For the text-containing cell, return its midpoint in [x, y] coordinate format. 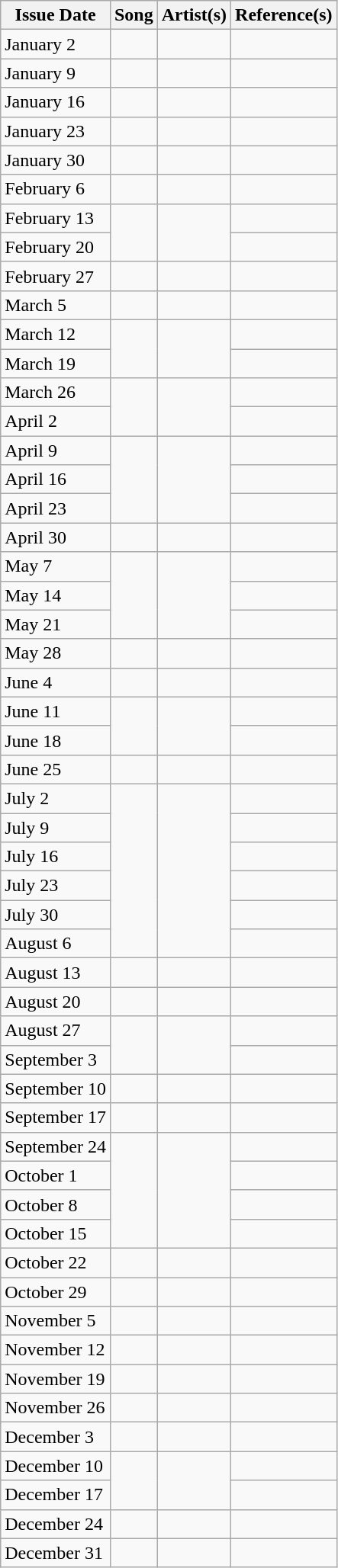
February 27 [56, 276]
April 16 [56, 479]
April 30 [56, 537]
Song [134, 15]
March 12 [56, 334]
May 28 [56, 653]
April 23 [56, 508]
March 26 [56, 393]
December 3 [56, 1437]
January 30 [56, 160]
August 27 [56, 1031]
January 16 [56, 102]
December 10 [56, 1466]
April 9 [56, 451]
June 11 [56, 711]
March 5 [56, 305]
Reference(s) [284, 15]
Artist(s) [194, 15]
March 19 [56, 364]
August 6 [56, 944]
October 8 [56, 1204]
August 20 [56, 1002]
October 29 [56, 1292]
January 9 [56, 73]
April 2 [56, 422]
May 21 [56, 624]
January 23 [56, 131]
September 3 [56, 1060]
June 25 [56, 769]
October 15 [56, 1233]
May 7 [56, 566]
November 26 [56, 1408]
October 1 [56, 1175]
May 14 [56, 595]
June 18 [56, 740]
January 2 [56, 44]
July 9 [56, 827]
August 13 [56, 973]
November 19 [56, 1379]
February 20 [56, 247]
Issue Date [56, 15]
February 6 [56, 189]
November 12 [56, 1350]
December 24 [56, 1524]
September 10 [56, 1089]
December 17 [56, 1495]
July 23 [56, 886]
September 24 [56, 1146]
November 5 [56, 1321]
September 17 [56, 1117]
October 22 [56, 1262]
December 31 [56, 1553]
July 16 [56, 857]
July 30 [56, 915]
July 2 [56, 798]
June 4 [56, 682]
February 13 [56, 218]
